Scan for the cell matching the given text and deliver its (X, Y) coordinate at center. 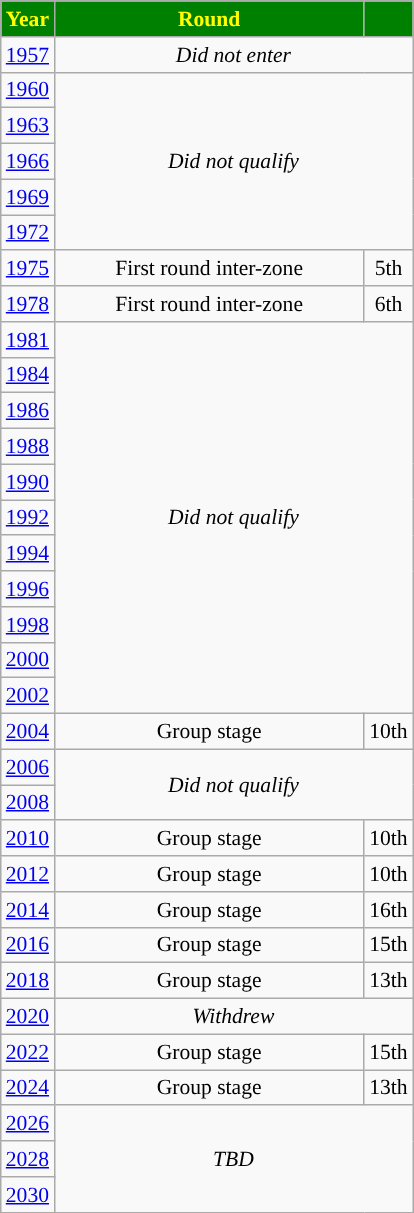
2010 (28, 839)
2024 (28, 1088)
2012 (28, 874)
2006 (28, 767)
5th (388, 269)
2014 (28, 910)
2004 (28, 732)
Round (209, 19)
Did not enter (234, 55)
2000 (28, 660)
1978 (28, 304)
1969 (28, 197)
1957 (28, 55)
1998 (28, 625)
2020 (28, 1017)
1994 (28, 554)
1986 (28, 411)
16th (388, 910)
1990 (28, 482)
2016 (28, 945)
1981 (28, 340)
2002 (28, 696)
1963 (28, 126)
2018 (28, 981)
1988 (28, 447)
1972 (28, 233)
1975 (28, 269)
1960 (28, 90)
2008 (28, 803)
1996 (28, 589)
Withdrew (234, 1017)
TBD (234, 1160)
2022 (28, 1052)
1992 (28, 518)
1966 (28, 162)
1984 (28, 375)
6th (388, 304)
2028 (28, 1159)
2026 (28, 1124)
Year (28, 19)
2030 (28, 1195)
